From the cell containing the given text, extract its center point as [x, y] coordinate. 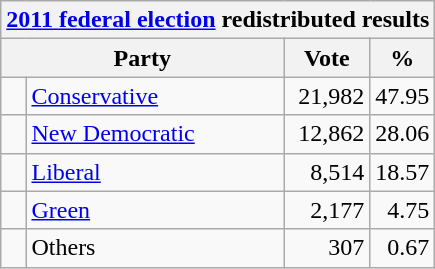
0.67 [402, 248]
21,982 [327, 96]
8,514 [327, 172]
307 [327, 248]
Others [155, 248]
2011 federal election redistributed results [218, 20]
% [402, 58]
18.57 [402, 172]
4.75 [402, 210]
New Democratic [155, 134]
12,862 [327, 134]
Liberal [155, 172]
47.95 [402, 96]
Green [155, 210]
Vote [327, 58]
28.06 [402, 134]
Conservative [155, 96]
2,177 [327, 210]
Party [142, 58]
